Provide the (X, Y) coordinate of the cell's center where the given text is located.  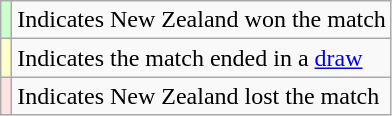
Indicates New Zealand won the match (202, 20)
Indicates New Zealand lost the match (202, 96)
Indicates the match ended in a draw (202, 58)
